Detect which cell encompasses the target text, then output its (X, Y) center coordinate. 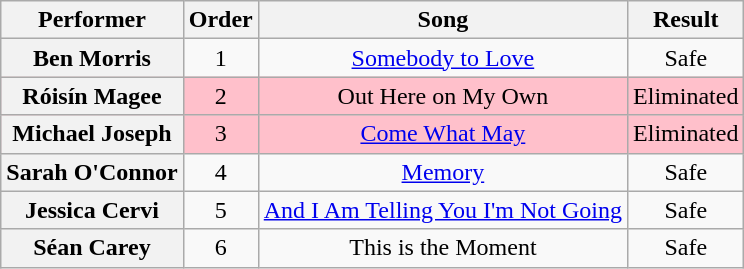
Michael Joseph (92, 134)
Performer (92, 20)
5 (220, 210)
Séan Carey (92, 248)
Come What May (442, 134)
Ben Morris (92, 58)
And I Am Telling You I'm Not Going (442, 210)
Memory (442, 172)
2 (220, 96)
1 (220, 58)
Somebody to Love (442, 58)
3 (220, 134)
Róisín Magee (92, 96)
Jessica Cervi (92, 210)
This is the Moment (442, 248)
Result (686, 20)
4 (220, 172)
Sarah O'Connor (92, 172)
6 (220, 248)
Order (220, 20)
Song (442, 20)
Out Here on My Own (442, 96)
